Pinpoint the cell where the given text exists, returning its [x, y] midpoint coordinate. 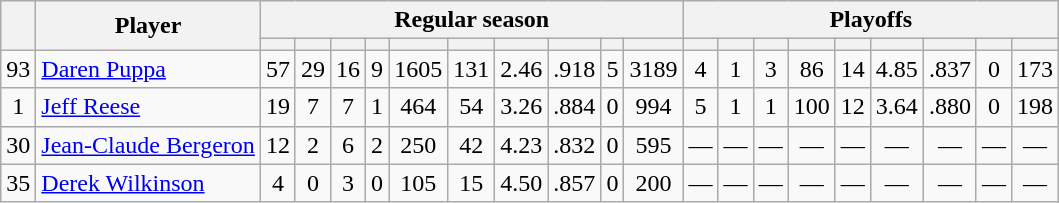
Jean-Claude Bergeron [148, 145]
4.23 [522, 145]
54 [472, 107]
9 [378, 69]
1605 [418, 69]
Playoffs [871, 20]
Regular season [472, 20]
173 [1034, 69]
4.85 [896, 69]
86 [812, 69]
.918 [574, 69]
15 [472, 183]
30 [18, 145]
.884 [574, 107]
Player [148, 26]
.880 [950, 107]
19 [278, 107]
Jeff Reese [148, 107]
Daren Puppa [148, 69]
198 [1034, 107]
250 [418, 145]
595 [654, 145]
3.26 [522, 107]
105 [418, 183]
42 [472, 145]
100 [812, 107]
57 [278, 69]
.832 [574, 145]
6 [348, 145]
3.64 [896, 107]
200 [654, 183]
Derek Wilkinson [148, 183]
131 [472, 69]
994 [654, 107]
16 [348, 69]
464 [418, 107]
35 [18, 183]
3189 [654, 69]
93 [18, 69]
2.46 [522, 69]
.857 [574, 183]
4.50 [522, 183]
.837 [950, 69]
14 [852, 69]
29 [312, 69]
